Capture the cell that displays the provided text and extract its [x, y] central coordinate. 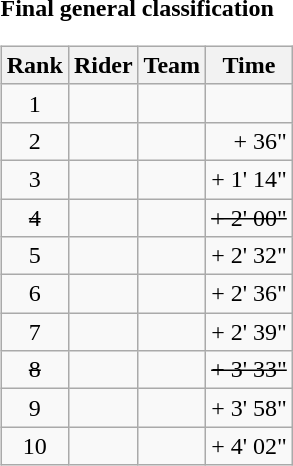
Rank [34, 65]
+ 2' 32" [250, 256]
3 [34, 179]
9 [34, 408]
+ 2' 36" [250, 294]
1 [34, 103]
+ 2' 00" [250, 217]
+ 2' 39" [250, 332]
Time [250, 65]
7 [34, 332]
5 [34, 256]
6 [34, 294]
+ 3' 58" [250, 408]
+ 1' 14" [250, 179]
8 [34, 370]
+ 36" [250, 141]
2 [34, 141]
Team [172, 65]
+ 3' 33" [250, 370]
4 [34, 217]
10 [34, 446]
+ 4' 02" [250, 446]
Rider [103, 65]
